Return [X, Y] of the center of cell containing provided text 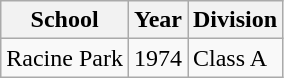
Division [236, 20]
School [65, 20]
Year [158, 20]
1974 [158, 58]
Class A [236, 58]
Racine Park [65, 58]
